Search for the cell housing the specified text and yield its (x, y) center coordinate. 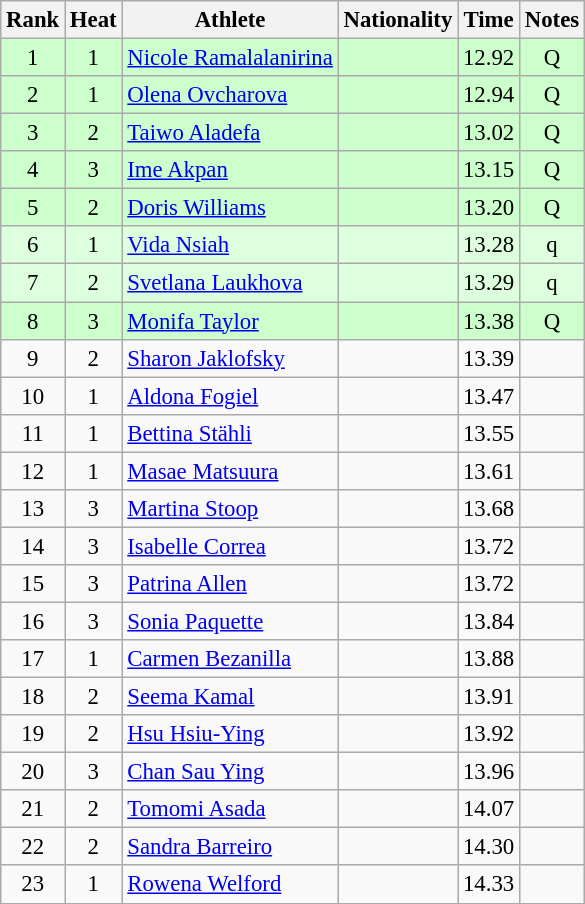
12 (33, 471)
Heat (94, 20)
5 (33, 208)
Carmen Bezanilla (230, 659)
Ime Akpan (230, 170)
6 (33, 245)
Olena Ovcharova (230, 95)
Monifa Taylor (230, 321)
Rank (33, 20)
4 (33, 170)
13.88 (489, 659)
13.39 (489, 358)
Sonia Paquette (230, 621)
Nationality (398, 20)
13.20 (489, 208)
12.94 (489, 95)
Doris Williams (230, 208)
21 (33, 809)
20 (33, 772)
18 (33, 697)
13.47 (489, 396)
13.55 (489, 433)
12.92 (489, 58)
13.61 (489, 471)
Vida Nsiah (230, 245)
13.96 (489, 772)
Sharon Jaklofsky (230, 358)
Athlete (230, 20)
Svetlana Laukhova (230, 283)
Aldona Fogiel (230, 396)
7 (33, 283)
9 (33, 358)
Hsu Hsiu-Ying (230, 734)
10 (33, 396)
14.07 (489, 809)
8 (33, 321)
Chan Sau Ying (230, 772)
Notes (552, 20)
14 (33, 546)
Sandra Barreiro (230, 847)
Time (489, 20)
14.33 (489, 885)
22 (33, 847)
13.15 (489, 170)
14.30 (489, 847)
Nicole Ramalalanirina (230, 58)
11 (33, 433)
Patrina Allen (230, 584)
Seema Kamal (230, 697)
16 (33, 621)
13.02 (489, 133)
23 (33, 885)
Rowena Welford (230, 885)
Masae Matsuura (230, 471)
13.84 (489, 621)
Martina Stoop (230, 509)
Tomomi Asada (230, 809)
13.29 (489, 283)
13.38 (489, 321)
19 (33, 734)
Bettina Stähli (230, 433)
13.28 (489, 245)
13.91 (489, 697)
17 (33, 659)
15 (33, 584)
Taiwo Aladefa (230, 133)
13 (33, 509)
13.92 (489, 734)
Isabelle Correa (230, 546)
13.68 (489, 509)
